Return [x, y] of the center of cell containing provided text 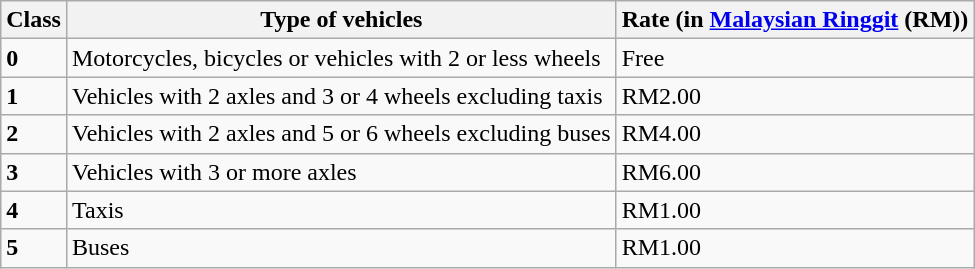
1 [34, 96]
Taxis [341, 210]
2 [34, 134]
5 [34, 248]
RM6.00 [795, 172]
Buses [341, 248]
Vehicles with 3 or more axles [341, 172]
Vehicles with 2 axles and 3 or 4 wheels excluding taxis [341, 96]
Vehicles with 2 axles and 5 or 6 wheels excluding buses [341, 134]
RM4.00 [795, 134]
3 [34, 172]
Motorcycles, bicycles or vehicles with 2 or less wheels [341, 58]
RM2.00 [795, 96]
4 [34, 210]
0 [34, 58]
Rate (in Malaysian Ringgit (RM)) [795, 20]
Free [795, 58]
Class [34, 20]
Type of vehicles [341, 20]
